Search for the cell housing the specified text and yield its (X, Y) center coordinate. 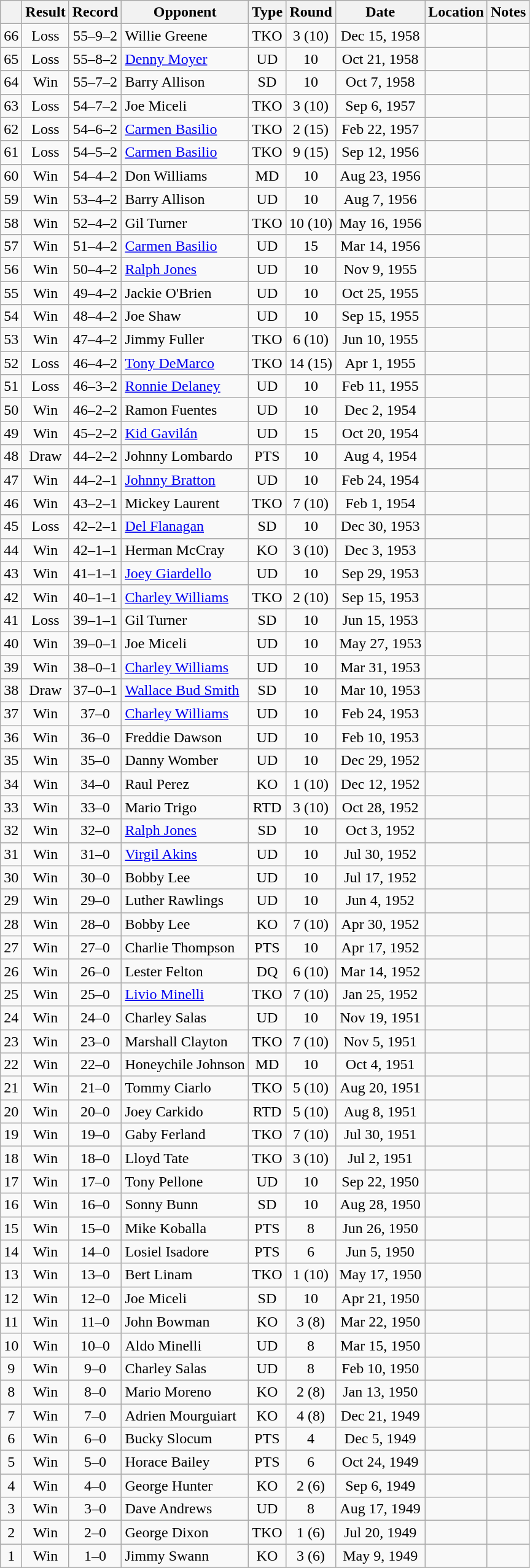
7 (11, 1415)
13 (11, 1275)
Sep 22, 1950 (381, 1182)
52–4–2 (95, 222)
30–0 (95, 877)
46–2–2 (95, 410)
Notes (508, 12)
36 (11, 737)
4–0 (95, 1486)
Joey Giardello (185, 573)
Raul Perez (185, 784)
Lloyd Tate (185, 1158)
20–0 (95, 1111)
Jun 26, 1950 (381, 1228)
41 (11, 620)
33–0 (95, 807)
55 (11, 293)
Oct 4, 1951 (381, 1065)
Marshall Clayton (185, 1041)
8–0 (95, 1392)
47–4–2 (95, 340)
Oct 28, 1952 (381, 807)
14 (11, 1252)
24–0 (95, 1017)
May 17, 1950 (381, 1275)
Don Williams (185, 176)
Jan 25, 1952 (381, 994)
42–1–1 (95, 550)
Round (311, 12)
16–0 (95, 1205)
21–0 (95, 1088)
31 (11, 854)
28 (11, 924)
12–0 (95, 1298)
44 (11, 550)
50 (11, 410)
Mario Moreno (185, 1392)
Tony Pellone (185, 1182)
63 (11, 106)
Aug 7, 1956 (381, 199)
Oct 7, 1958 (381, 82)
Bert Linam (185, 1275)
61 (11, 152)
29–0 (95, 901)
20 (11, 1111)
22–0 (95, 1065)
46–3–2 (95, 386)
62 (11, 129)
Dave Andrews (185, 1509)
51–4–2 (95, 246)
19–0 (95, 1135)
2–0 (95, 1532)
Sep 29, 1953 (381, 573)
34–0 (95, 784)
50–4–2 (95, 269)
14–0 (95, 1252)
Oct 20, 1954 (381, 433)
54–7–2 (95, 106)
Sep 6, 1957 (381, 106)
55–7–2 (95, 82)
George Dixon (185, 1532)
Jul 30, 1952 (381, 854)
Joey Carkido (185, 1111)
30 (11, 877)
11–0 (95, 1322)
40 (11, 643)
2 (8) (311, 1392)
Jul 30, 1951 (381, 1135)
Denny Moyer (185, 59)
Horace Bailey (185, 1462)
Lester Felton (185, 971)
Mar 14, 1952 (381, 971)
Jul 2, 1951 (381, 1158)
10 (10) (311, 222)
32–0 (95, 831)
Luther Rawlings (185, 901)
Type (267, 12)
54 (11, 316)
Mar 15, 1950 (381, 1345)
Charlie Thompson (185, 947)
Sep 15, 1955 (381, 316)
49 (11, 433)
Feb 1, 1954 (381, 503)
11 (11, 1322)
25–0 (95, 994)
Jackie O'Brien (185, 293)
Gaby Ferland (185, 1135)
2 (15) (311, 129)
Oct 24, 1949 (381, 1462)
46 (11, 503)
53 (11, 340)
9 (11, 1368)
51 (11, 386)
17 (11, 1182)
48 (11, 457)
Dec 12, 1952 (381, 784)
23–0 (95, 1041)
Dec 5, 1949 (381, 1439)
Adrien Mourguiart (185, 1415)
May 9, 1949 (381, 1556)
27–0 (95, 947)
40–1–1 (95, 597)
42 (11, 597)
12 (11, 1298)
Mario Trigo (185, 807)
Apr 17, 1952 (381, 947)
32 (11, 831)
Dec 30, 1953 (381, 527)
Aug 8, 1951 (381, 1111)
65 (11, 59)
6–0 (95, 1439)
39–0–1 (95, 643)
3 (8) (311, 1322)
39 (11, 667)
Jun 5, 1950 (381, 1252)
Sep 6, 1949 (381, 1486)
Jul 20, 1949 (381, 1532)
Dec 2, 1954 (381, 410)
Joe Shaw (185, 316)
5–0 (95, 1462)
33 (11, 807)
38 (11, 691)
52 (11, 363)
42–2–1 (95, 527)
Nov 9, 1955 (381, 269)
54–5–2 (95, 152)
3–0 (95, 1509)
10–0 (95, 1345)
Aug 23, 1956 (381, 176)
37–0–1 (95, 691)
31–0 (95, 854)
Aug 20, 1951 (381, 1088)
Nov 19, 1951 (381, 1017)
45 (11, 527)
Jul 17, 1952 (381, 877)
Aug 28, 1950 (381, 1205)
44–2–1 (95, 480)
Dec 21, 1949 (381, 1415)
Jun 15, 1953 (381, 620)
Sonny Bunn (185, 1205)
35 (11, 761)
Oct 25, 1955 (381, 293)
37–0 (95, 714)
Mar 10, 1953 (381, 691)
45–2–2 (95, 433)
Oct 21, 1958 (381, 59)
Freddie Dawson (185, 737)
43 (11, 573)
38–0–1 (95, 667)
Feb 10, 1950 (381, 1368)
18–0 (95, 1158)
16 (11, 1205)
Feb 24, 1953 (381, 714)
60 (11, 176)
47 (11, 480)
59 (11, 199)
13–0 (95, 1275)
44–2–2 (95, 457)
May 16, 1956 (381, 222)
Mar 31, 1953 (381, 667)
55–9–2 (95, 36)
19 (11, 1135)
17–0 (95, 1182)
4 (8) (311, 1415)
37 (11, 714)
36–0 (95, 737)
9–0 (95, 1368)
Sep 12, 1956 (381, 152)
Dec 29, 1952 (381, 761)
7–0 (95, 1415)
1–0 (95, 1556)
Feb 10, 1953 (381, 737)
Ramon Fuentes (185, 410)
Danny Womber (185, 761)
1 (11, 1556)
Jan 13, 1950 (381, 1392)
Willie Greene (185, 36)
Apr 30, 1952 (381, 924)
54–4–2 (95, 176)
3 (11, 1509)
Tony DeMarco (185, 363)
64 (11, 82)
2 (11, 1532)
49–4–2 (95, 293)
Dec 3, 1953 (381, 550)
Jun 4, 1952 (381, 901)
14 (15) (311, 363)
55–8–2 (95, 59)
Nov 5, 1951 (381, 1041)
Feb 24, 1954 (381, 480)
Dec 15, 1958 (381, 36)
Result (45, 12)
29 (11, 901)
24 (11, 1017)
Wallace Bud Smith (185, 691)
Jimmy Fuller (185, 340)
Tommy Ciarlo (185, 1088)
George Hunter (185, 1486)
Livio Minelli (185, 994)
5 (11, 1462)
21 (11, 1088)
3 (6) (311, 1556)
66 (11, 36)
57 (11, 246)
May 27, 1953 (381, 643)
54–6–2 (95, 129)
15–0 (95, 1228)
Mar 22, 1950 (381, 1322)
28–0 (95, 924)
9 (15) (311, 152)
Bucky Slocum (185, 1439)
48–4–2 (95, 316)
58 (11, 222)
Apr 21, 1950 (381, 1298)
Location (456, 12)
27 (11, 947)
Johnny Lombardo (185, 457)
Jimmy Swann (185, 1556)
2 (6) (311, 1486)
34 (11, 784)
Feb 22, 1957 (381, 129)
Feb 11, 1955 (381, 386)
Jun 10, 1955 (381, 340)
Mar 14, 1956 (381, 246)
Aldo Minelli (185, 1345)
Virgil Akins (185, 854)
Losiel Isadore (185, 1252)
53–4–2 (95, 199)
Johnny Bratton (185, 480)
23 (11, 1041)
Date (381, 12)
Oct 3, 1952 (381, 831)
Aug 4, 1954 (381, 457)
Ronnie Delaney (185, 386)
25 (11, 994)
26 (11, 971)
Herman McCray (185, 550)
Kid Gavilán (185, 433)
39–1–1 (95, 620)
Apr 1, 1955 (381, 363)
1 (6) (311, 1532)
Sep 15, 1953 (381, 597)
43–2–1 (95, 503)
35–0 (95, 761)
Mickey Laurent (185, 503)
Opponent (185, 12)
56 (11, 269)
Honeychile Johnson (185, 1065)
John Bowman (185, 1322)
2 (10) (311, 597)
18 (11, 1158)
22 (11, 1065)
41–1–1 (95, 573)
46–4–2 (95, 363)
26–0 (95, 971)
Record (95, 12)
Aug 17, 1949 (381, 1509)
Mike Koballa (185, 1228)
DQ (267, 971)
Del Flanagan (185, 527)
